Locate the cell with the specified text and output its [x, y] center coordinate. 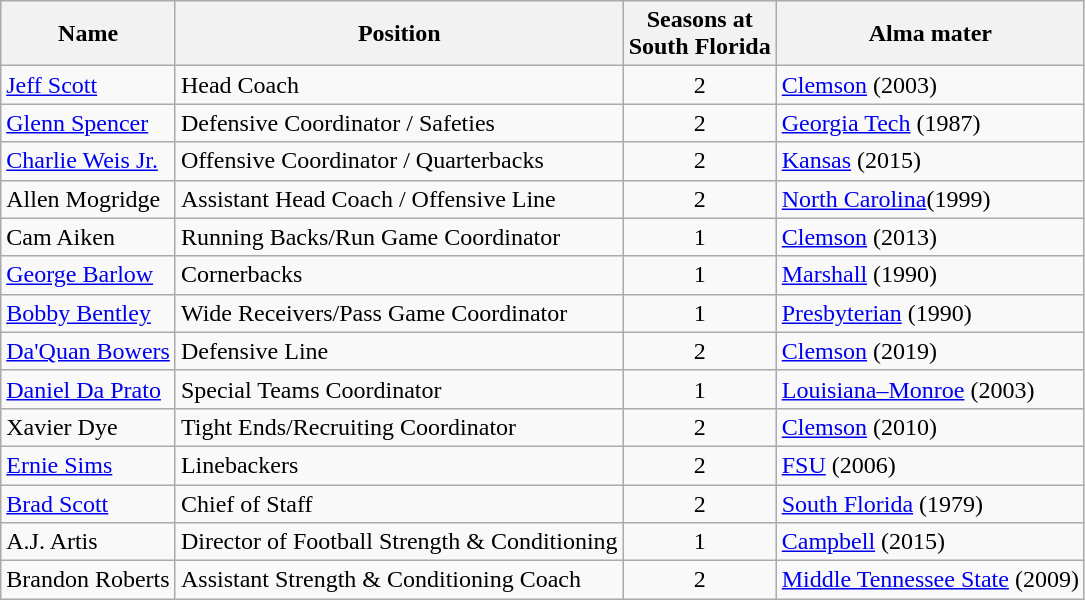
Presbyterian (1990) [930, 313]
Special Teams Coordinator [399, 389]
Georgia Tech (1987) [930, 123]
Campbell (2015) [930, 542]
Director of Football Strength & Conditioning [399, 542]
Jeff Scott [88, 85]
Name [88, 34]
North Carolina(1999) [930, 199]
Alma mater [930, 34]
Charlie Weis Jr. [88, 161]
Tight Ends/Recruiting Coordinator [399, 427]
FSU (2006) [930, 465]
Seasons atSouth Florida [700, 34]
Defensive Coordinator / Safeties [399, 123]
Da'Quan Bowers [88, 351]
Offensive Coordinator / Quarterbacks [399, 161]
Chief of Staff [399, 503]
Cornerbacks [399, 275]
Clemson (2019) [930, 351]
Clemson (2013) [930, 237]
Bobby Bentley [88, 313]
Ernie Sims [88, 465]
Cam Aiken [88, 237]
Position [399, 34]
Brad Scott [88, 503]
Running Backs/Run Game Coordinator [399, 237]
Middle Tennessee State (2009) [930, 580]
Kansas (2015) [930, 161]
South Florida (1979) [930, 503]
Head Coach [399, 85]
Allen Mogridge [88, 199]
Clemson (2010) [930, 427]
Daniel Da Prato [88, 389]
Assistant Strength & Conditioning Coach [399, 580]
Brandon Roberts [88, 580]
Assistant Head Coach / Offensive Line [399, 199]
George Barlow [88, 275]
Glenn Spencer [88, 123]
Clemson (2003) [930, 85]
A.J. Artis [88, 542]
Louisiana–Monroe (2003) [930, 389]
Xavier Dye [88, 427]
Wide Receivers/Pass Game Coordinator [399, 313]
Marshall (1990) [930, 275]
Linebackers [399, 465]
Defensive Line [399, 351]
